Provide the [X, Y] coordinate of the cell's center where the given text is located.  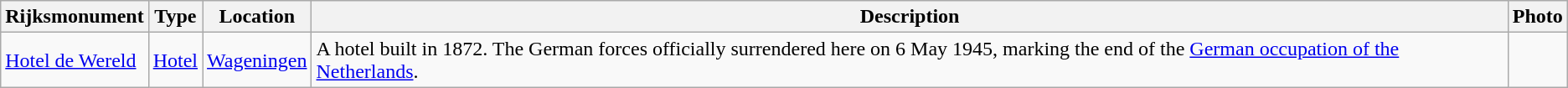
Rijksmonument [75, 17]
A hotel built in 1872. The German forces officially surrendered here on 6 May 1945, marking the end of the German occupation of the Netherlands. [910, 60]
Type [175, 17]
Hotel de Wereld [75, 60]
Location [257, 17]
Photo [1538, 17]
Hotel [175, 60]
Wageningen [257, 60]
Description [910, 17]
